Provide the [x, y] coordinate of the cell's center where the given text is located.  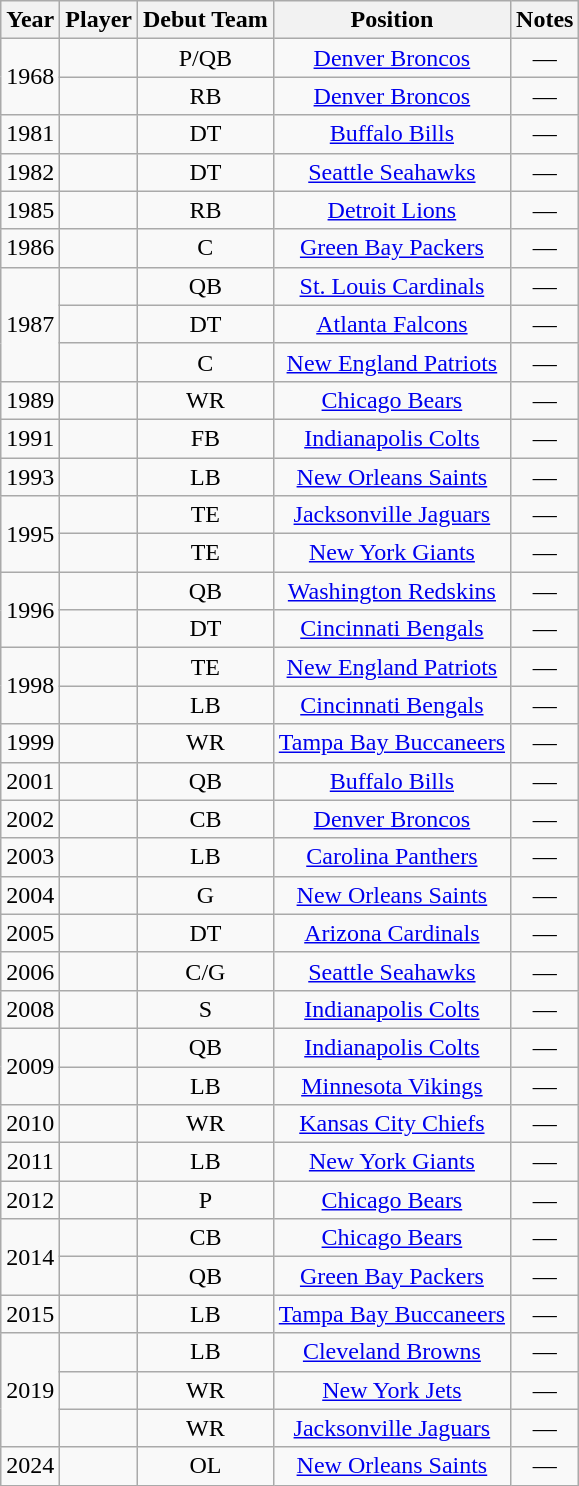
1982 [30, 172]
1968 [30, 77]
Player [99, 20]
Position [392, 20]
2010 [30, 1124]
2009 [30, 1066]
2001 [30, 781]
Debut Team [206, 20]
2003 [30, 857]
2014 [30, 1257]
New York Jets [392, 1390]
2006 [30, 971]
1996 [30, 610]
1998 [30, 686]
1991 [30, 438]
2004 [30, 895]
Minnesota Vikings [392, 1085]
Kansas City Chiefs [392, 1124]
P [206, 1200]
1986 [30, 248]
Atlanta Falcons [392, 324]
P/QB [206, 58]
Year [30, 20]
1999 [30, 743]
S [206, 1009]
1987 [30, 324]
FB [206, 438]
Notes [545, 20]
Detroit Lions [392, 210]
2015 [30, 1314]
C/G [206, 971]
2024 [30, 1466]
1989 [30, 400]
2002 [30, 819]
St. Louis Cardinals [392, 286]
2011 [30, 1162]
Cleveland Browns [392, 1352]
1995 [30, 534]
1993 [30, 477]
Washington Redskins [392, 591]
Arizona Cardinals [392, 933]
1981 [30, 134]
2019 [30, 1390]
Carolina Panthers [392, 857]
2008 [30, 1009]
2012 [30, 1200]
OL [206, 1466]
2005 [30, 933]
1985 [30, 210]
G [206, 895]
